Return the (x, y) coordinate for the center point of the cell that contains the specified text.  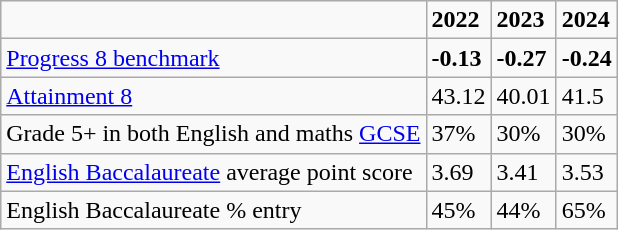
2022 (458, 20)
3.53 (586, 172)
3.69 (458, 172)
-0.27 (524, 58)
44% (524, 210)
40.01 (524, 96)
2023 (524, 20)
3.41 (524, 172)
English Baccalaureate % entry (214, 210)
-0.13 (458, 58)
41.5 (586, 96)
43.12 (458, 96)
37% (458, 134)
Progress 8 benchmark (214, 58)
-0.24 (586, 58)
Attainment 8 (214, 96)
English Baccalaureate average point score (214, 172)
65% (586, 210)
Grade 5+ in both English and maths GCSE (214, 134)
2024 (586, 20)
45% (458, 210)
